Pinpoint the cell where the given text exists, returning its (X, Y) midpoint coordinate. 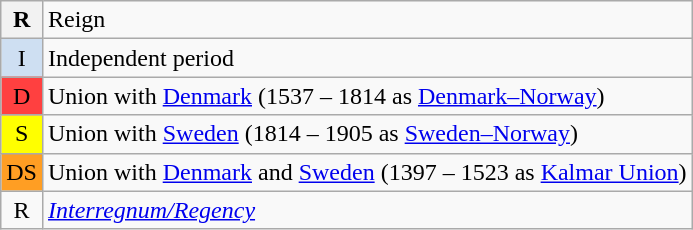
I (22, 58)
D (22, 96)
DS (22, 172)
Union with Sweden (1814 – 1905 as Sweden–Norway) (367, 134)
Independent period (367, 58)
S (22, 134)
Union with Denmark and Sweden (1397 – 1523 as Kalmar Union) (367, 172)
Union with Denmark (1537 – 1814 as Denmark–Norway) (367, 96)
Interregnum/Regency (367, 210)
Reign (367, 20)
